Return [X, Y] of the center of cell containing provided text 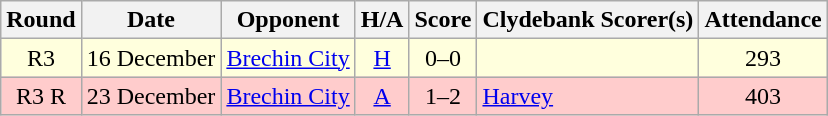
Attendance [763, 20]
A [382, 96]
R3 R [41, 96]
Round [41, 20]
293 [763, 58]
16 December [151, 58]
H [382, 58]
R3 [41, 58]
0–0 [443, 58]
Clydebank Scorer(s) [588, 20]
H/A [382, 20]
403 [763, 96]
Opponent [288, 20]
23 December [151, 96]
Score [443, 20]
Date [151, 20]
Harvey [588, 96]
1–2 [443, 96]
